Provide the [X, Y] coordinate of the cell's center where the given text is located.  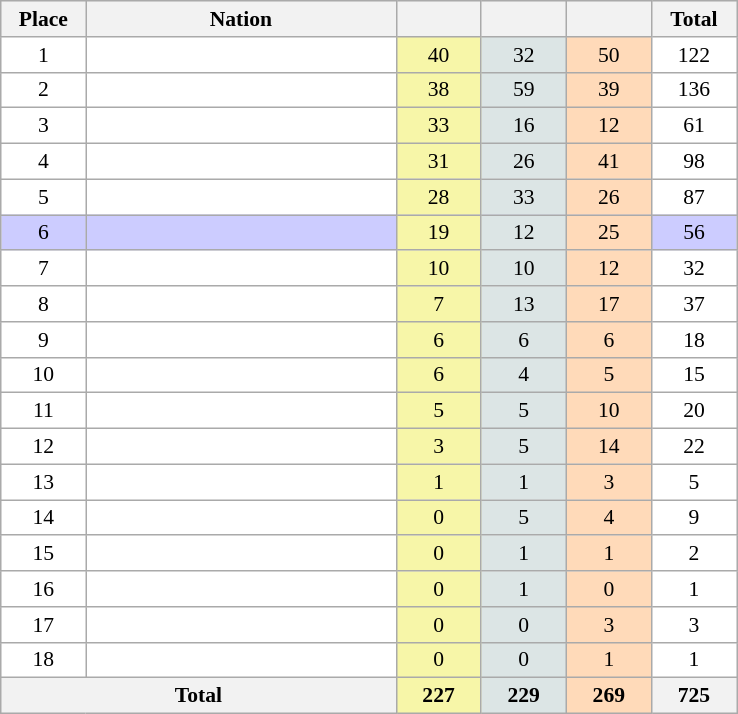
Place [44, 19]
50 [608, 55]
19 [438, 233]
20 [694, 411]
725 [694, 696]
11 [44, 411]
87 [694, 197]
38 [438, 90]
269 [608, 696]
61 [694, 126]
59 [524, 90]
25 [608, 233]
39 [608, 90]
22 [694, 447]
227 [438, 696]
136 [694, 90]
8 [44, 304]
28 [438, 197]
229 [524, 696]
Nation [241, 19]
37 [694, 304]
98 [694, 162]
31 [438, 162]
122 [694, 55]
56 [694, 233]
41 [608, 162]
40 [438, 55]
